Determine the [x, y] coordinate at the center of the cell enclosing the given text.  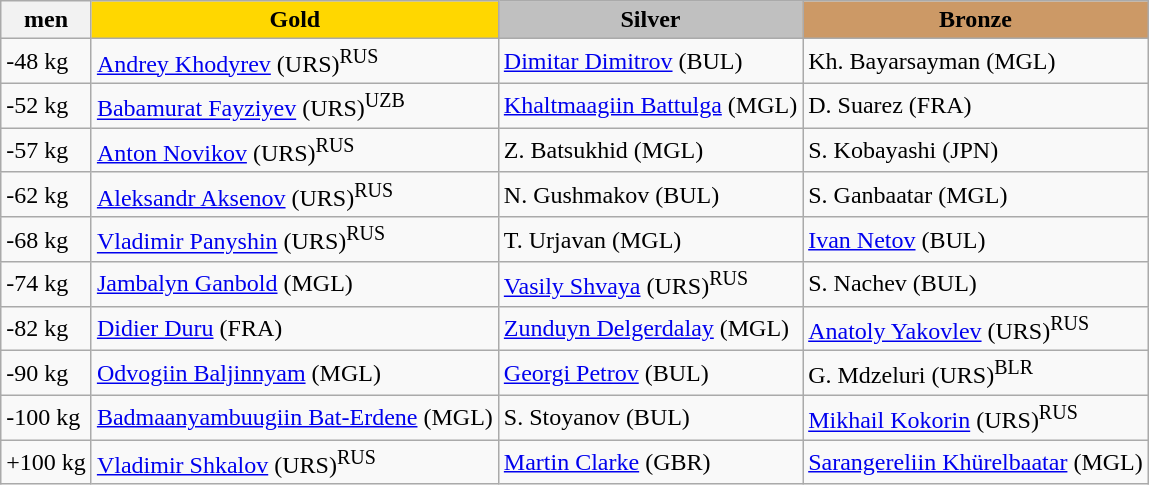
S. Kobayashi (JPN) [976, 150]
Ivan Netov (BUL) [976, 240]
Silver [650, 20]
S. Stoyanov (BUL) [650, 418]
-52 kg [46, 106]
T. Urjavan (MGL) [650, 240]
men [46, 20]
Anton Novikov (URS)RUS [294, 150]
Georgi Petrov (BUL) [650, 374]
-90 kg [46, 374]
Vladimir Panyshin (URS)RUS [294, 240]
-100 kg [46, 418]
Kh. Bayarsayman (MGL) [976, 62]
Sarangereliin Khürelbaatar (MGL) [976, 462]
Mikhail Kokorin (URS)RUS [976, 418]
Dimitar Dimitrov (BUL) [650, 62]
+100 kg [46, 462]
Odvogiin Baljinnyam (MGL) [294, 374]
Zunduyn Delgerdalay (MGL) [650, 328]
-74 kg [46, 284]
Gold [294, 20]
Babamurat Fayziyev (URS)UZB [294, 106]
S. Nachev (BUL) [976, 284]
D. Suarez (FRA) [976, 106]
Bronze [976, 20]
Vasily Shvaya (URS)RUS [650, 284]
Anatoly Yakovlev (URS)RUS [976, 328]
Z. Batsukhid (MGL) [650, 150]
Badmaanyambuugiin Bat-Erdene (MGL) [294, 418]
N. Gushmakov (BUL) [650, 194]
-62 kg [46, 194]
Jambalyn Ganbold (MGL) [294, 284]
Aleksandr Aksenov (URS)RUS [294, 194]
G. Mdzeluri (URS)BLR [976, 374]
-82 kg [46, 328]
S. Ganbaatar (MGL) [976, 194]
-68 kg [46, 240]
Didier Duru (FRA) [294, 328]
-48 kg [46, 62]
Vladimir Shkalov (URS)RUS [294, 462]
Martin Clarke (GBR) [650, 462]
Khaltmaagiin Battulga (MGL) [650, 106]
Andrey Khodyrev (URS)RUS [294, 62]
-57 kg [46, 150]
